Extract the [x, y] coordinate from the center of the cell holding the provided text.  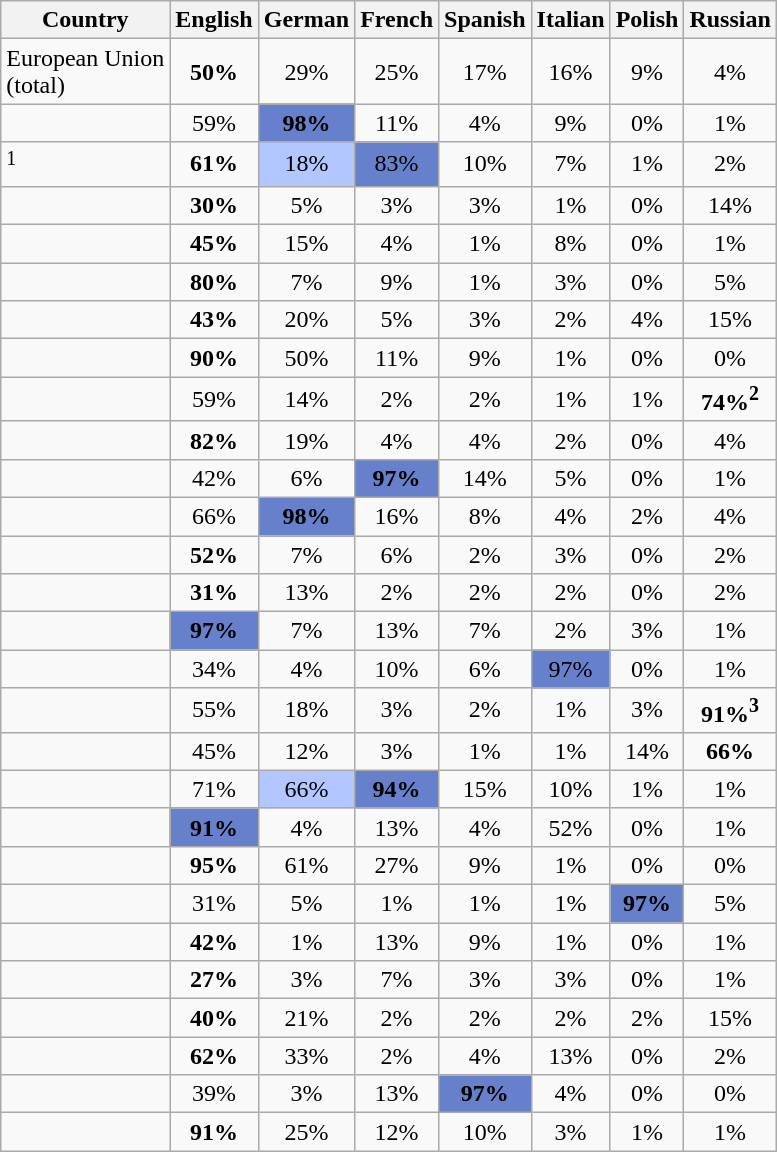
17% [485, 72]
Italian [570, 20]
20% [306, 320]
29% [306, 72]
43% [214, 320]
39% [214, 1094]
83% [397, 164]
71% [214, 789]
33% [306, 1056]
English [214, 20]
90% [214, 358]
91%3 [730, 710]
French [397, 20]
62% [214, 1056]
Russian [730, 20]
Country [86, 20]
1 [86, 164]
74%2 [730, 400]
European Union(total) [86, 72]
Spanish [485, 20]
80% [214, 282]
34% [214, 669]
19% [306, 440]
21% [306, 1018]
German [306, 20]
30% [214, 205]
55% [214, 710]
94% [397, 789]
40% [214, 1018]
95% [214, 866]
Polish [647, 20]
82% [214, 440]
